Detect which cell encompasses the target text, then output its (x, y) center coordinate. 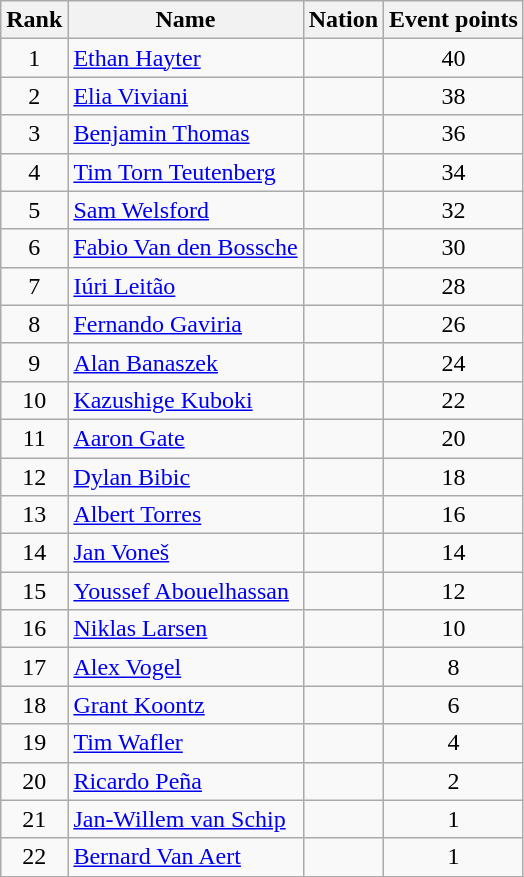
Bernard Van Aert (186, 857)
7 (34, 286)
19 (34, 743)
30 (454, 248)
Ethan Hayter (186, 58)
34 (454, 172)
Elia Viviani (186, 96)
Aaron Gate (186, 438)
Albert Torres (186, 515)
Dylan Bibic (186, 477)
Fabio Van den Bossche (186, 248)
Grant Koontz (186, 705)
Fernando Gaviria (186, 324)
Iúri Leitão (186, 286)
9 (34, 362)
Name (186, 20)
Niklas Larsen (186, 629)
Benjamin Thomas (186, 134)
24 (454, 362)
11 (34, 438)
17 (34, 667)
32 (454, 210)
5 (34, 210)
38 (454, 96)
Alan Banaszek (186, 362)
Nation (343, 20)
Tim Wafler (186, 743)
Jan Voneš (186, 553)
3 (34, 134)
Youssef Abouelhassan (186, 591)
28 (454, 286)
Event points (454, 20)
13 (34, 515)
40 (454, 58)
Alex Vogel (186, 667)
21 (34, 819)
26 (454, 324)
Kazushige Kuboki (186, 400)
Jan-Willem van Schip (186, 819)
Ricardo Peña (186, 781)
Sam Welsford (186, 210)
Tim Torn Teutenberg (186, 172)
36 (454, 134)
15 (34, 591)
Rank (34, 20)
